Search for the cell housing the specified text and yield its (X, Y) center coordinate. 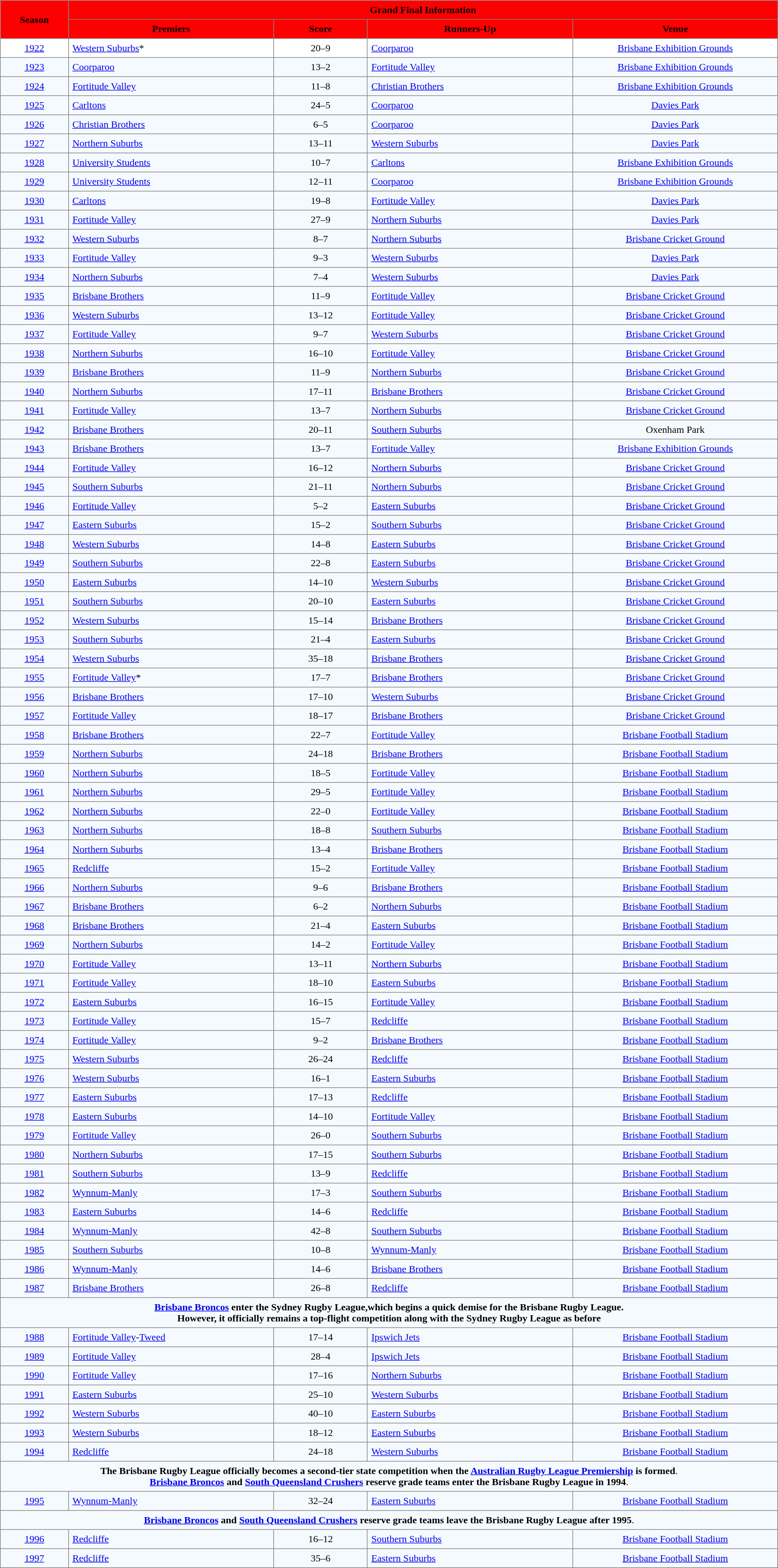
Season (34, 20)
1975 (34, 1059)
1988 (34, 1337)
13–9 (320, 1173)
1983 (34, 1211)
1959 (34, 754)
1956 (34, 697)
1950 (34, 582)
Premiers (172, 29)
1926 (34, 124)
1985 (34, 1250)
17–14 (320, 1337)
27–9 (320, 219)
32–24 (320, 1501)
1957 (34, 715)
Score (320, 29)
18–8 (320, 830)
9–6 (320, 887)
1954 (34, 658)
16–15 (320, 1002)
1933 (34, 258)
20–9 (320, 48)
26–24 (320, 1059)
1963 (34, 830)
1972 (34, 1002)
1935 (34, 296)
42–8 (320, 1231)
1977 (34, 1097)
35–18 (320, 658)
25–10 (320, 1394)
1930 (34, 201)
Fortitude Valley* (172, 677)
22–8 (320, 563)
17–3 (320, 1193)
1946 (34, 506)
5–2 (320, 506)
1961 (34, 792)
1955 (34, 677)
17–11 (320, 391)
7–4 (320, 277)
13–12 (320, 315)
1951 (34, 601)
17–15 (320, 1154)
1958 (34, 735)
1971 (34, 983)
11–8 (320, 86)
14–2 (320, 944)
1936 (34, 315)
17–13 (320, 1097)
1941 (34, 410)
24–5 (320, 105)
8–7 (320, 239)
1927 (34, 143)
16–1 (320, 1078)
1942 (34, 430)
1986 (34, 1269)
1923 (34, 67)
10–7 (320, 162)
1993 (34, 1433)
1932 (34, 239)
17–7 (320, 677)
18–5 (320, 773)
18–10 (320, 983)
17–10 (320, 697)
Brisbane Broncos and South Queensland Crushers reserve grade teams leave the Brisbane Rugby League after 1995. (389, 1520)
22–0 (320, 811)
1948 (34, 544)
Grand Final Information (423, 10)
18–17 (320, 715)
1968 (34, 926)
1994 (34, 1451)
20–11 (320, 430)
1940 (34, 391)
1964 (34, 849)
1952 (34, 620)
26–8 (320, 1288)
1929 (34, 181)
1966 (34, 887)
1996 (34, 1539)
1962 (34, 811)
Oxenham Park (675, 430)
18–12 (320, 1433)
6–2 (320, 906)
1995 (34, 1501)
1979 (34, 1135)
1973 (34, 1021)
1980 (34, 1154)
1967 (34, 906)
1978 (34, 1116)
9–3 (320, 258)
10–8 (320, 1250)
1943 (34, 448)
6–5 (320, 124)
1970 (34, 964)
22–7 (320, 735)
1991 (34, 1394)
1981 (34, 1173)
13–2 (320, 67)
12–11 (320, 181)
1945 (34, 487)
21–11 (320, 487)
40–10 (320, 1413)
14–8 (320, 544)
1939 (34, 372)
1944 (34, 468)
1947 (34, 525)
1997 (34, 1558)
13–4 (320, 849)
1992 (34, 1413)
1928 (34, 162)
35–6 (320, 1558)
16–10 (320, 353)
1934 (34, 277)
9–7 (320, 334)
15–14 (320, 620)
1969 (34, 944)
1931 (34, 219)
9–2 (320, 1040)
1922 (34, 48)
Fortitude Valley-Tweed (172, 1337)
1953 (34, 639)
1925 (34, 105)
29–5 (320, 792)
1982 (34, 1193)
28–4 (320, 1356)
Western Suburbs* (172, 48)
1924 (34, 86)
15–7 (320, 1021)
Venue (675, 29)
20–10 (320, 601)
1989 (34, 1356)
19–8 (320, 201)
1974 (34, 1040)
17–16 (320, 1375)
1987 (34, 1288)
1976 (34, 1078)
1984 (34, 1231)
1937 (34, 334)
26–0 (320, 1135)
Runners-Up (470, 29)
1990 (34, 1375)
1949 (34, 563)
1965 (34, 868)
1938 (34, 353)
1960 (34, 773)
